For the text-containing cell, return its midpoint in [x, y] coordinate format. 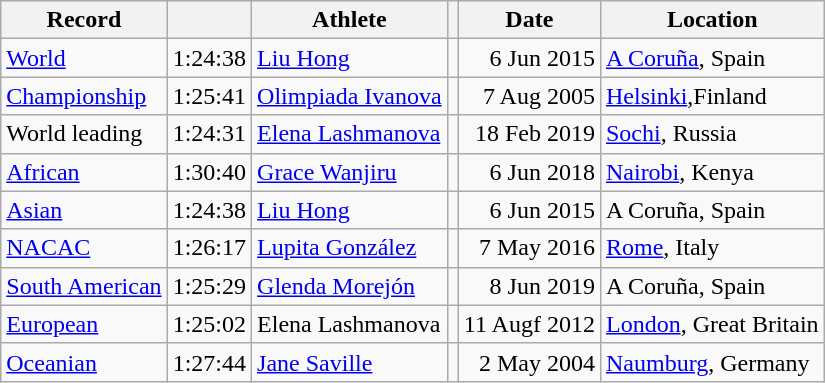
2 May 2004 [529, 362]
6 Jun 2018 [529, 172]
Athlete [350, 20]
Asian [84, 210]
Championship [84, 96]
11 Augf 2012 [529, 324]
1:24:31 [209, 134]
Jane Saville [350, 362]
7 May 2016 [529, 248]
Sochi, Russia [712, 134]
Olimpiada Ivanova [350, 96]
London, Great Britain [712, 324]
18 Feb 2019 [529, 134]
Oceanian [84, 362]
World [84, 58]
Lupita González [350, 248]
Record [84, 20]
NACAC [84, 248]
1:27:44 [209, 362]
Naumburg, Germany [712, 362]
Grace Wanjiru [350, 172]
European [84, 324]
8 Jun 2019 [529, 286]
1:26:17 [209, 248]
Glenda Morejón [350, 286]
South American [84, 286]
World leading [84, 134]
African [84, 172]
7 Aug 2005 [529, 96]
Rome, Italy [712, 248]
Date [529, 20]
1:25:41 [209, 96]
Helsinki,Finland [712, 96]
1:25:29 [209, 286]
Location [712, 20]
Nairobi, Kenya [712, 172]
1:30:40 [209, 172]
1:25:02 [209, 324]
